Determine the (x, y) coordinate at the center of the cell enclosing the given text.  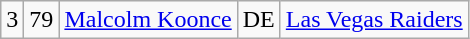
3 (12, 20)
DE (258, 20)
79 (42, 20)
Las Vegas Raiders (374, 20)
Malcolm Koonce (148, 20)
